Output the (x, y) coordinate of the center of the cell containing the given text.  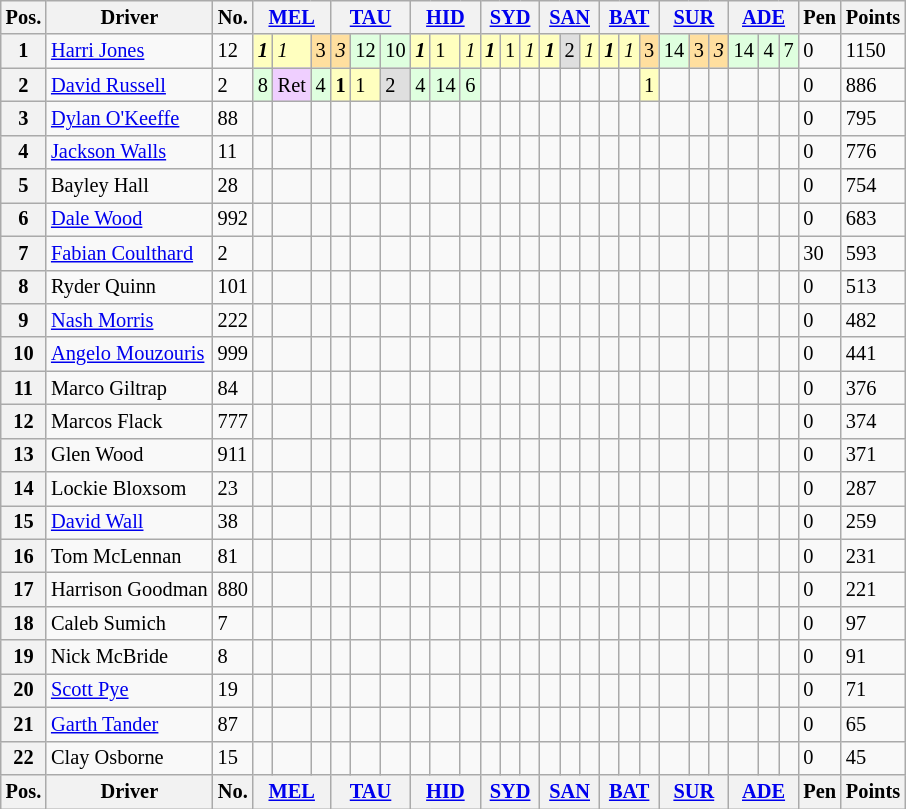
81 (233, 556)
259 (873, 522)
376 (873, 388)
65 (873, 724)
513 (873, 287)
Marco Giltrap (130, 388)
91 (873, 657)
18 (24, 623)
Dylan O'Keeffe (130, 118)
Bayley Hall (130, 186)
David Wall (130, 522)
754 (873, 186)
23 (233, 489)
Jackson Walls (130, 152)
17 (24, 589)
Garth Tander (130, 724)
999 (233, 354)
287 (873, 489)
71 (873, 690)
992 (233, 219)
Dale Wood (130, 219)
886 (873, 85)
16 (24, 556)
Harri Jones (130, 51)
374 (873, 421)
38 (233, 522)
22 (24, 758)
593 (873, 253)
88 (233, 118)
222 (233, 320)
84 (233, 388)
Angelo Mouzouris (130, 354)
Harrison Goodman (130, 589)
97 (873, 623)
Lockie Bloxsom (130, 489)
482 (873, 320)
101 (233, 287)
5 (24, 186)
221 (873, 589)
880 (233, 589)
David Russell (130, 85)
1150 (873, 51)
Ryder Quinn (130, 287)
776 (873, 152)
231 (873, 556)
Caleb Sumich (130, 623)
30 (820, 253)
911 (233, 455)
45 (873, 758)
87 (233, 724)
Marcos Flack (130, 421)
795 (873, 118)
777 (233, 421)
20 (24, 690)
Glen Wood (130, 455)
21 (24, 724)
Ret (292, 85)
441 (873, 354)
28 (233, 186)
Fabian Coulthard (130, 253)
Nick McBride (130, 657)
Clay Osborne (130, 758)
371 (873, 455)
683 (873, 219)
Nash Morris (130, 320)
Scott Pye (130, 690)
13 (24, 455)
9 (24, 320)
Tom McLennan (130, 556)
